Provide the [x, y] coordinate of the cell's center where the given text is located.  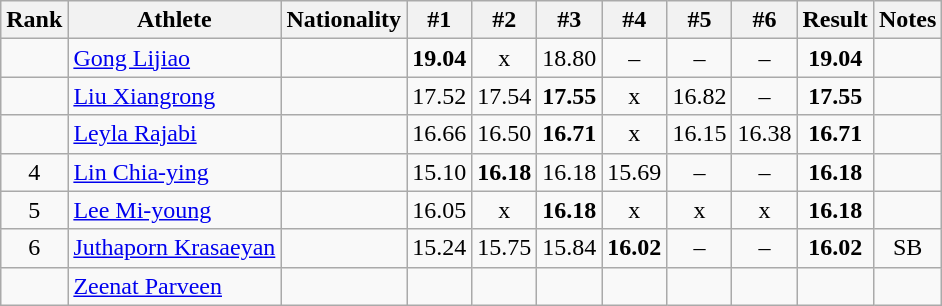
18.80 [570, 58]
Zeenat Parveen [174, 286]
Nationality [344, 20]
15.75 [504, 248]
Juthaporn Krasaeyan [174, 248]
Liu Xiangrong [174, 96]
15.84 [570, 248]
6 [34, 248]
#2 [504, 20]
Result [835, 20]
15.24 [440, 248]
16.50 [504, 134]
16.82 [700, 96]
Athlete [174, 20]
SB [907, 248]
#1 [440, 20]
4 [34, 172]
#4 [634, 20]
Lee Mi-young [174, 210]
#5 [700, 20]
#3 [570, 20]
15.10 [440, 172]
16.66 [440, 134]
16.05 [440, 210]
5 [34, 210]
Lin Chia-ying [174, 172]
16.38 [764, 134]
Notes [907, 20]
Rank [34, 20]
15.69 [634, 172]
Leyla Rajabi [174, 134]
17.54 [504, 96]
#6 [764, 20]
16.15 [700, 134]
Gong Lijiao [174, 58]
17.52 [440, 96]
